From the cell containing the given text, extract its center point as (x, y) coordinate. 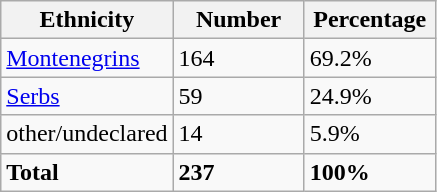
69.2% (370, 58)
other/undeclared (87, 134)
14 (238, 134)
100% (370, 172)
Serbs (87, 96)
Number (238, 20)
24.9% (370, 96)
5.9% (370, 134)
164 (238, 58)
Percentage (370, 20)
237 (238, 172)
Ethnicity (87, 20)
59 (238, 96)
Montenegrins (87, 58)
Total (87, 172)
